Extract the (x, y) coordinate from the center of the cell holding the provided text.  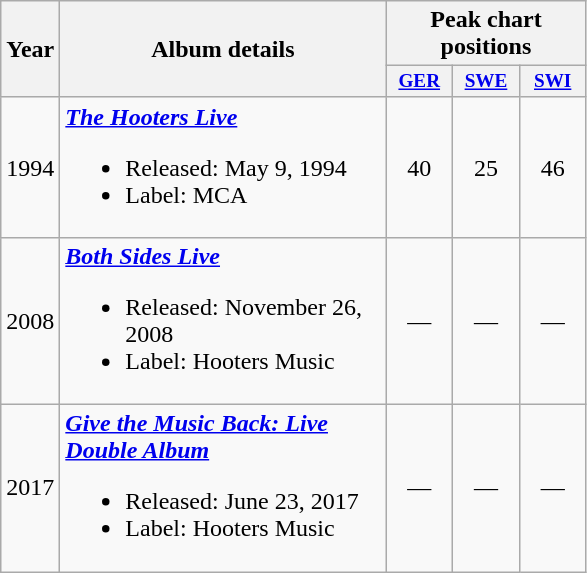
46 (552, 167)
SWI (552, 82)
2017 (30, 488)
25 (486, 167)
Give the Music Back: Live Double AlbumReleased: June 23, 2017Label: Hooters Music (223, 488)
Year (30, 50)
The Hooters LiveReleased: May 9, 1994Label: MCA (223, 167)
Peak chartpositions (486, 34)
GER (420, 82)
SWE (486, 82)
Album details (223, 50)
1994 (30, 167)
2008 (30, 322)
40 (420, 167)
Both Sides LiveReleased: November 26, 2008Label: Hooters Music (223, 322)
